Extract the [x, y] coordinate from the center of the cell holding the provided text.  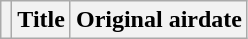
Title [42, 20]
Original airdate [158, 20]
